Detect which cell encompasses the target text, then output its (x, y) center coordinate. 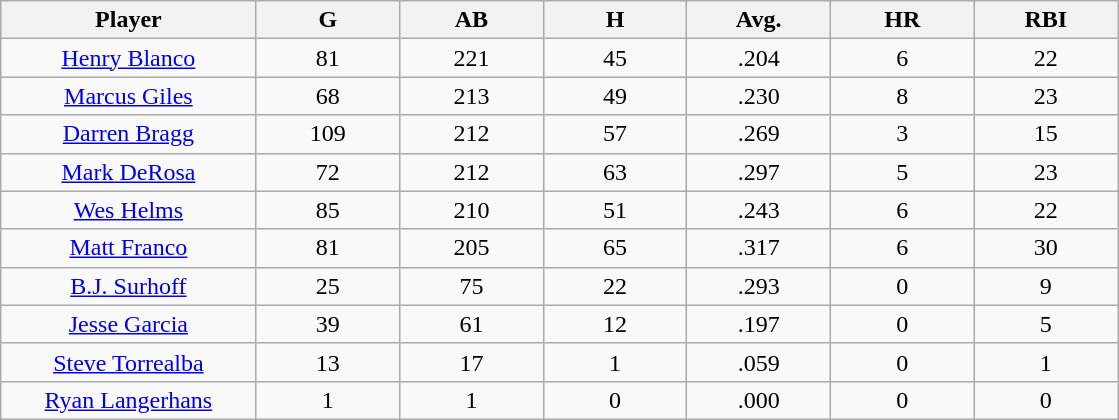
15 (1046, 134)
213 (472, 96)
Avg. (759, 20)
51 (615, 210)
Darren Bragg (128, 134)
65 (615, 248)
8 (902, 96)
39 (328, 324)
.204 (759, 58)
.293 (759, 286)
Jesse Garcia (128, 324)
12 (615, 324)
13 (328, 362)
.317 (759, 248)
.059 (759, 362)
.269 (759, 134)
.297 (759, 172)
45 (615, 58)
RBI (1046, 20)
Henry Blanco (128, 58)
.000 (759, 400)
57 (615, 134)
221 (472, 58)
Ryan Langerhans (128, 400)
75 (472, 286)
.230 (759, 96)
Player (128, 20)
72 (328, 172)
H (615, 20)
68 (328, 96)
Wes Helms (128, 210)
AB (472, 20)
210 (472, 210)
17 (472, 362)
61 (472, 324)
HR (902, 20)
.243 (759, 210)
49 (615, 96)
.197 (759, 324)
Matt Franco (128, 248)
109 (328, 134)
30 (1046, 248)
Marcus Giles (128, 96)
85 (328, 210)
G (328, 20)
205 (472, 248)
3 (902, 134)
25 (328, 286)
Mark DeRosa (128, 172)
9 (1046, 286)
B.J. Surhoff (128, 286)
63 (615, 172)
Steve Torrealba (128, 362)
